Return (X, Y) of the center of cell containing provided text 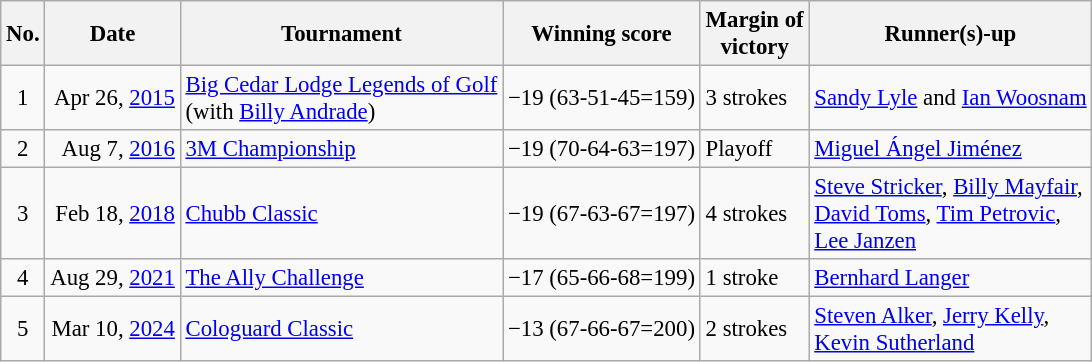
Apr 26, 2015 (112, 98)
The Ally Challenge (341, 278)
Cologuard Classic (341, 330)
3M Championship (341, 149)
Aug 29, 2021 (112, 278)
Date (112, 34)
Margin ofvictory (754, 34)
1 stroke (754, 278)
−13 (67-66-67=200) (602, 330)
4 strokes (754, 214)
Bernhard Langer (950, 278)
1 (23, 98)
Sandy Lyle and Ian Woosnam (950, 98)
Mar 10, 2024 (112, 330)
−19 (63-51-45=159) (602, 98)
Runner(s)-up (950, 34)
Steven Alker, Jerry Kelly, Kevin Sutherland (950, 330)
2 (23, 149)
−17 (65-66-68=199) (602, 278)
5 (23, 330)
4 (23, 278)
Winning score (602, 34)
3 (23, 214)
Chubb Classic (341, 214)
Playoff (754, 149)
Steve Stricker, Billy Mayfair, David Toms, Tim Petrovic, Lee Janzen (950, 214)
−19 (70-64-63=197) (602, 149)
Aug 7, 2016 (112, 149)
No. (23, 34)
Miguel Ángel Jiménez (950, 149)
3 strokes (754, 98)
2 strokes (754, 330)
Big Cedar Lodge Legends of Golf(with Billy Andrade) (341, 98)
Tournament (341, 34)
Feb 18, 2018 (112, 214)
−19 (67-63-67=197) (602, 214)
